Provide the [X, Y] coordinate of the cell's center where the given text is located.  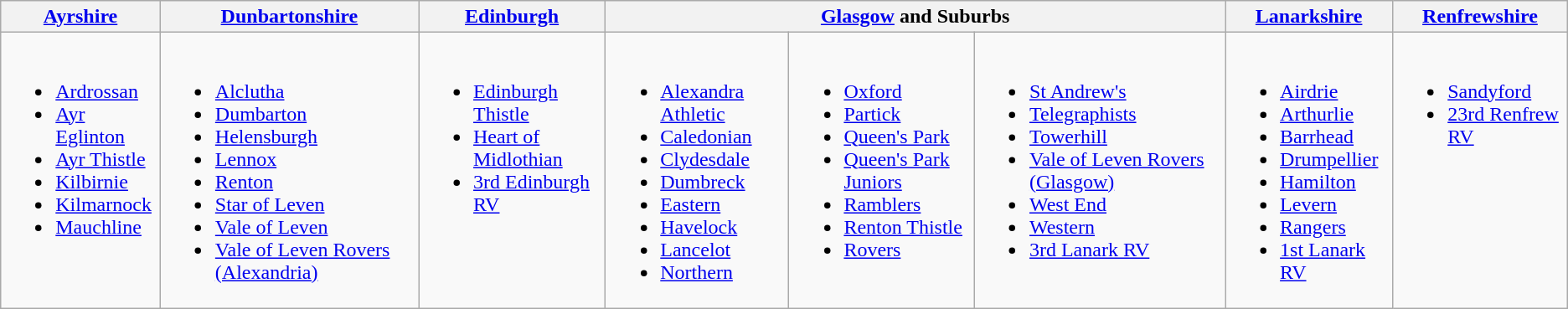
Sandyford23rd Renfrew RV [1481, 171]
Lanarkshire [1309, 17]
Ayrshire [80, 17]
Glasgow and Suburbs [916, 17]
Edinburgh [513, 17]
Edinburgh ThistleHeart of Midlothian3rd Edinburgh RV [513, 171]
AlcluthaDumbartonHelensburghLennoxRentonStar of LevenVale of LevenVale of Leven Rovers (Alexandria) [289, 171]
Dunbartonshire [289, 17]
St Andrew'sTelegraphistsTowerhillVale of Leven Rovers (Glasgow)West EndWestern3rd Lanark RV [1099, 171]
Alexandra AthleticCaledonianClydesdaleDumbreckEasternHavelockLancelotNorthern [697, 171]
Renfrewshire [1481, 17]
OxfordPartickQueen's ParkQueen's Park JuniorsRamblersRenton ThistleRovers [882, 171]
AirdrieArthurlieBarrheadDrumpellierHamiltonLevernRangers1st Lanark RV [1309, 171]
ArdrossanAyr EglintonAyr ThistleKilbirnieKilmarnockMauchline [80, 171]
